Find where the given text appears and provide that cell's center as (X, Y) coordinate. 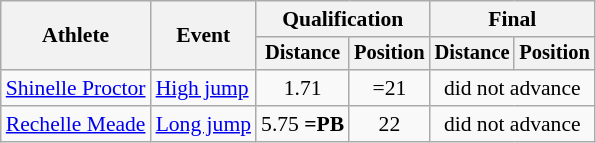
Event (204, 36)
5.75 =PB (302, 124)
Athlete (76, 36)
1.71 (302, 88)
Long jump (204, 124)
High jump (204, 88)
Rechelle Meade (76, 124)
22 (389, 124)
=21 (389, 88)
Qualification (343, 19)
Shinelle Proctor (76, 88)
Final (512, 19)
